Capture the cell that displays the provided text and extract its (X, Y) central coordinate. 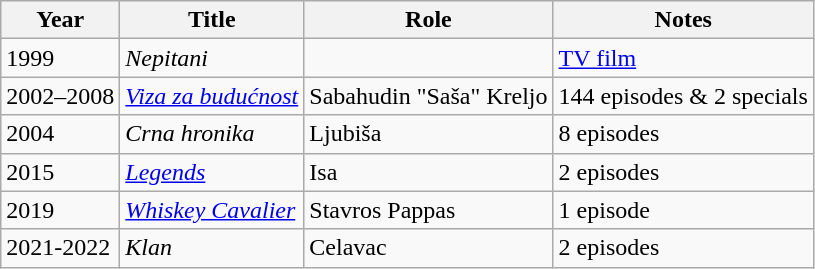
2021-2022 (60, 248)
2004 (60, 134)
144 episodes & 2 specials (683, 96)
Role (428, 20)
2002–2008 (60, 96)
Nepitani (212, 58)
Notes (683, 20)
Stavros Pappas (428, 210)
Sabahudin "Saša" Kreljo (428, 96)
Ljubiša (428, 134)
2015 (60, 172)
TV film (683, 58)
Klan (212, 248)
Viza za budućnost (212, 96)
Isa (428, 172)
1999 (60, 58)
Legends (212, 172)
1 episode (683, 210)
Celavac (428, 248)
8 episodes (683, 134)
Crna hronika (212, 134)
Year (60, 20)
Whiskey Cavalier (212, 210)
2019 (60, 210)
Title (212, 20)
